Output the (x, y) coordinate of the center of the cell containing the given text.  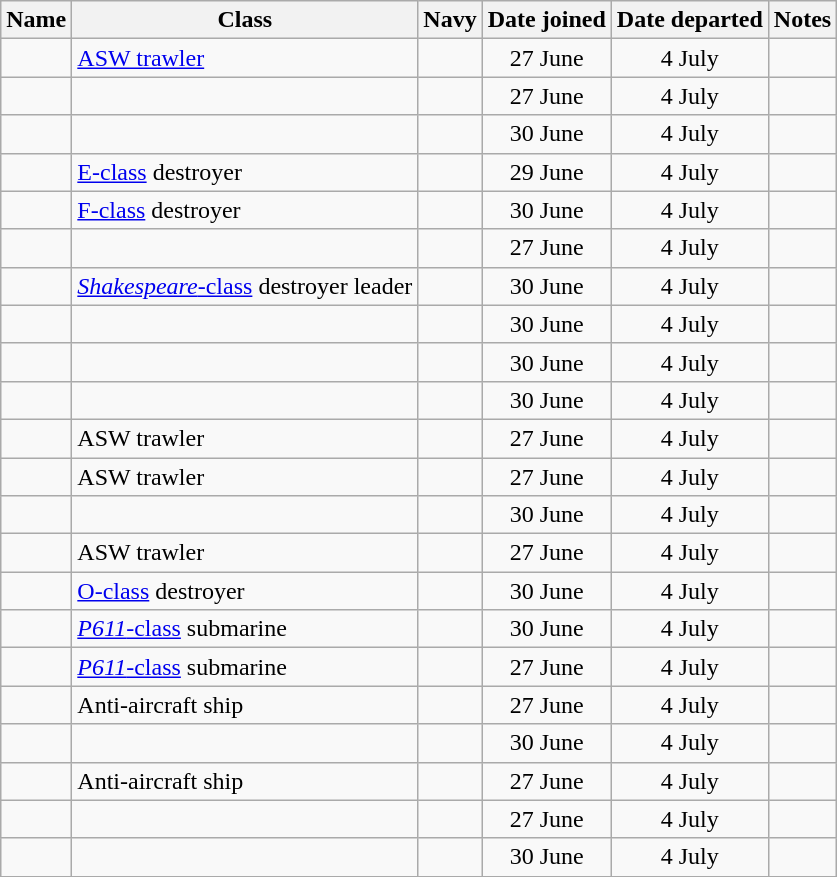
E-class destroyer (245, 172)
O-class destroyer (245, 591)
Navy (450, 20)
Shakespeare-class destroyer leader (245, 286)
Class (245, 20)
F-class destroyer (245, 210)
Date joined (546, 20)
Notes (802, 20)
Name (36, 20)
Date departed (690, 20)
29 June (546, 172)
